Output the (X, Y) coordinate of the center of the cell containing the given text.  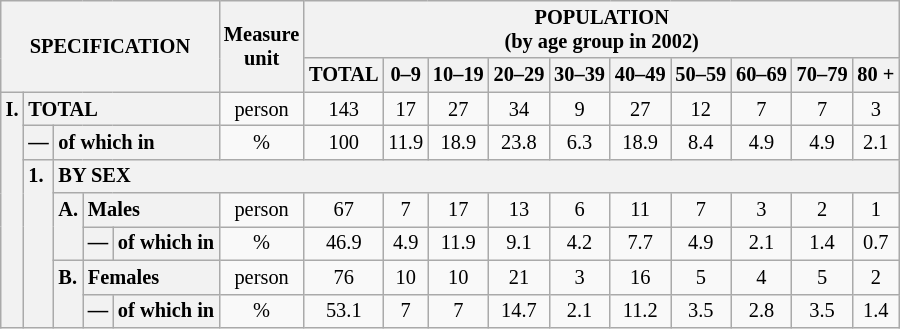
4.2 (580, 243)
1. (38, 243)
12 (700, 109)
13 (520, 210)
Measure unit (262, 46)
2.8 (762, 311)
9 (580, 109)
80 + (876, 75)
30–39 (580, 75)
BY SEX (477, 176)
21 (520, 277)
16 (640, 277)
7.7 (640, 243)
40–49 (640, 75)
143 (344, 109)
67 (344, 210)
11 (640, 210)
23.8 (520, 142)
4 (762, 277)
6.3 (580, 142)
70–79 (822, 75)
100 (344, 142)
53.1 (344, 311)
6 (580, 210)
0–9 (406, 75)
0.7 (876, 243)
14.7 (520, 311)
Females (151, 277)
1 (876, 210)
50–59 (700, 75)
B. (68, 294)
Males (151, 210)
11.2 (640, 311)
46.9 (344, 243)
SPECIFICATION (110, 46)
9.1 (520, 243)
A. (68, 226)
34 (520, 109)
76 (344, 277)
I. (12, 210)
10–19 (458, 75)
POPULATION (by age group in 2002) (602, 29)
20–29 (520, 75)
8.4 (700, 142)
60–69 (762, 75)
